For the text-containing cell, return its midpoint in (x, y) coordinate format. 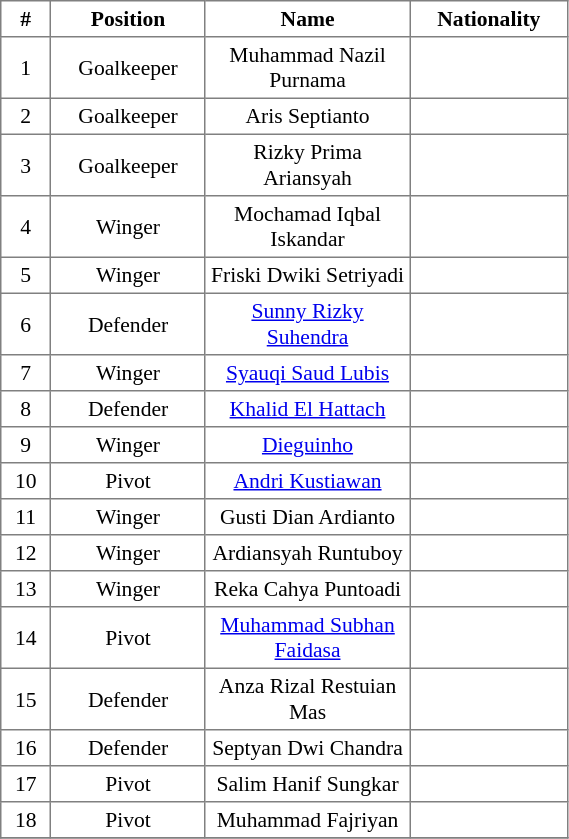
Dieguinho (307, 445)
Septyan Dwi Chandra (307, 748)
Rizky Prima Ariansyah (307, 165)
17 (26, 784)
Friski Dwiki Setriyadi (307, 275)
2 (26, 116)
Ardiansyah Runtuboy (307, 553)
1 (26, 68)
10 (26, 481)
Reka Cahya Puntoadi (307, 589)
14 (26, 638)
5 (26, 275)
Muhammad Fajriyan (307, 820)
15 (26, 699)
Gusti Dian Ardianto (307, 517)
8 (26, 409)
16 (26, 748)
Position (128, 19)
13 (26, 589)
18 (26, 820)
Nationality (489, 19)
11 (26, 517)
# (26, 19)
Andri Kustiawan (307, 481)
Muhammad Nazil Purnama (307, 68)
Sunny Rizky Suhendra (307, 324)
Name (307, 19)
6 (26, 324)
7 (26, 373)
3 (26, 165)
Khalid El Hattach (307, 409)
Syauqi Saud Lubis (307, 373)
Mochamad Iqbal Iskandar (307, 227)
12 (26, 553)
Aris Septianto (307, 116)
Anza Rizal Restuian Mas (307, 699)
Salim Hanif Sungkar (307, 784)
9 (26, 445)
Muhammad Subhan Faidasa (307, 638)
4 (26, 227)
